Detect which cell encompasses the target text, then output its (X, Y) center coordinate. 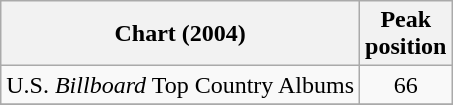
66 (406, 85)
Peakposition (406, 34)
Chart (2004) (180, 34)
U.S. Billboard Top Country Albums (180, 85)
